For the text-containing cell, return its midpoint in [X, Y] coordinate format. 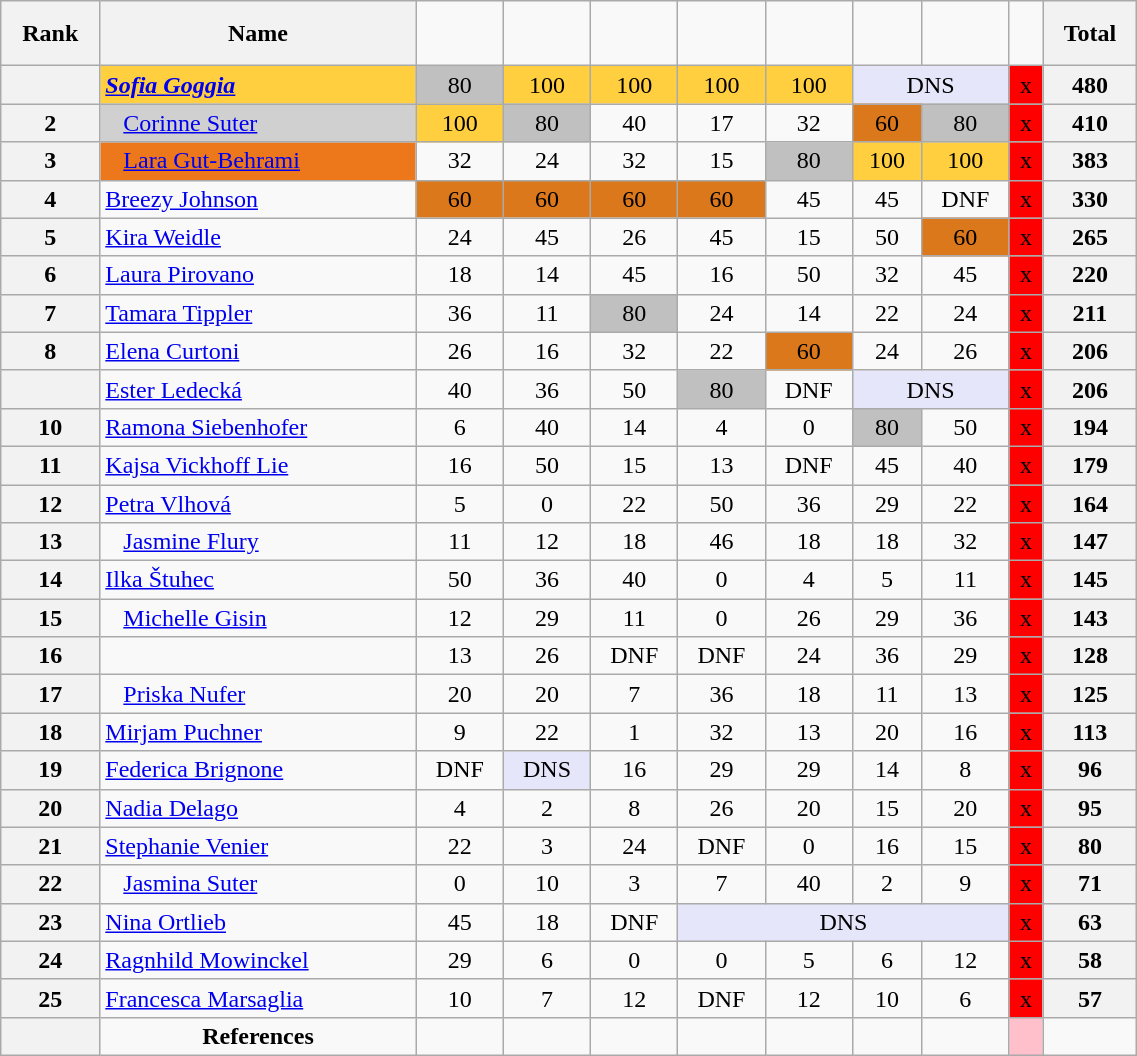
Rank [50, 34]
143 [1090, 618]
Elena Curtoni [258, 351]
Sofia Goggia [258, 85]
46 [722, 542]
Ragnhild Mowinckel [258, 960]
Nadia Delago [258, 808]
19 [50, 770]
128 [1090, 656]
211 [1090, 313]
125 [1090, 694]
Corinne Suter [258, 123]
95 [1090, 808]
21 [50, 846]
410 [1090, 123]
Kira Weidle [258, 237]
Priska Nufer [258, 694]
Francesca Marsaglia [258, 998]
Breezy Johnson [258, 199]
480 [1090, 85]
96 [1090, 770]
Jasmina Suter [258, 884]
Tamara Tippler [258, 313]
383 [1090, 161]
Jasmine Flury [258, 542]
Petra Vlhová [258, 503]
164 [1090, 503]
25 [50, 998]
Name [258, 34]
145 [1090, 580]
330 [1090, 199]
23 [50, 922]
Ester Ledecká [258, 389]
147 [1090, 542]
58 [1090, 960]
113 [1090, 732]
Kajsa Vickhoff Lie [258, 465]
63 [1090, 922]
Lara Gut-Behrami [258, 161]
179 [1090, 465]
Stephanie Venier [258, 846]
Ilka Štuhec [258, 580]
Ramona Siebenhofer [258, 427]
265 [1090, 237]
71 [1090, 884]
Laura Pirovano [258, 275]
194 [1090, 427]
References [258, 1036]
Nina Ortlieb [258, 922]
Mirjam Puchner [258, 732]
Total [1090, 34]
57 [1090, 998]
1 [634, 732]
Federica Brignone [258, 770]
Michelle Gisin [258, 618]
220 [1090, 275]
